From the cell containing the given text, extract its center point as [x, y] coordinate. 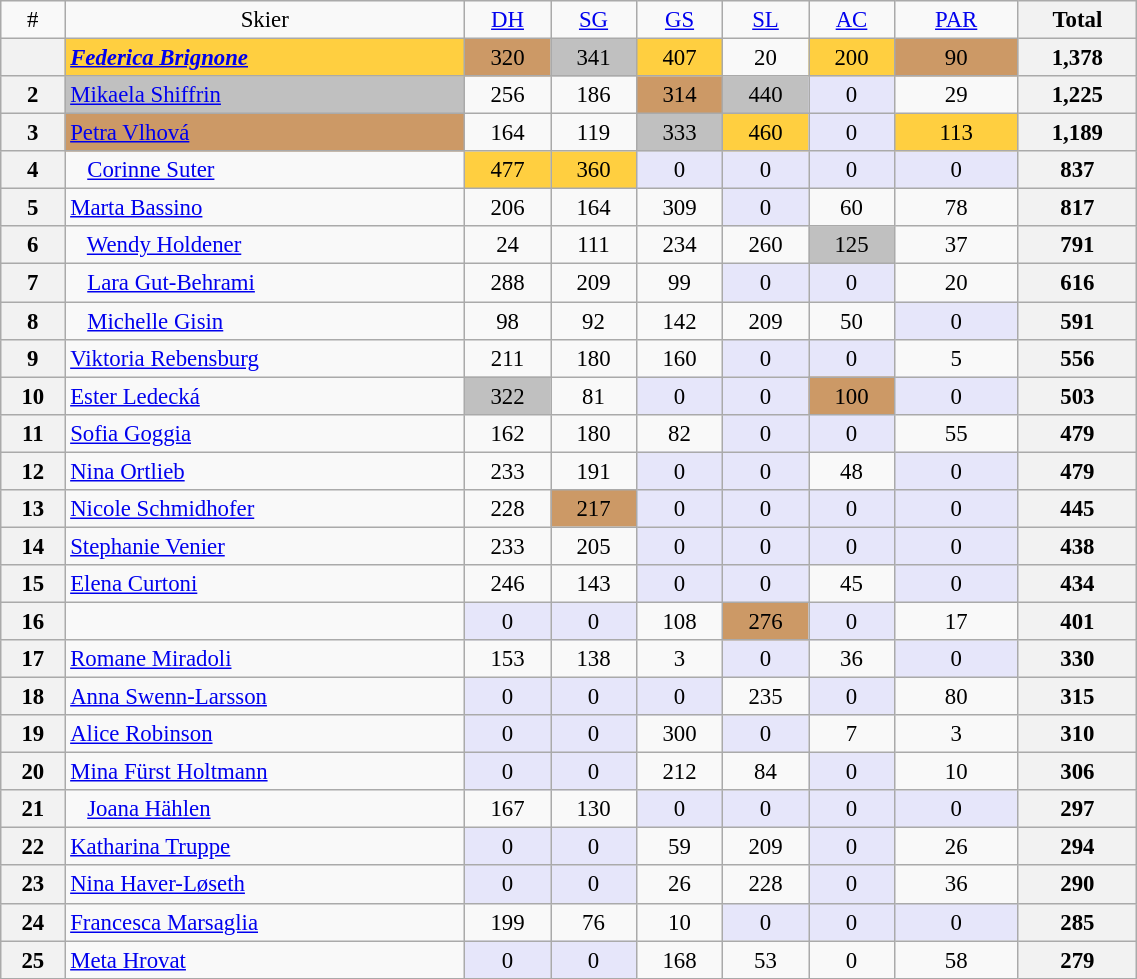
81 [594, 396]
290 [1078, 885]
440 [766, 95]
Corinne Suter [265, 170]
6 [33, 245]
211 [508, 358]
12 [33, 471]
Nina Ortlieb [265, 471]
333 [680, 133]
234 [680, 245]
92 [594, 321]
235 [766, 697]
1,378 [1078, 58]
SG [594, 20]
59 [680, 847]
Joana Hählen [265, 809]
330 [1078, 659]
256 [508, 95]
Lara Gut-Behrami [265, 283]
138 [594, 659]
AC [851, 20]
407 [680, 58]
162 [508, 433]
14 [33, 546]
Stephanie Venier [265, 546]
Petra Vlhová [265, 133]
434 [1078, 584]
11 [33, 433]
29 [956, 95]
60 [851, 208]
Viktoria Rebensburg [265, 358]
80 [956, 697]
Michelle Gisin [265, 321]
# [33, 20]
285 [1078, 922]
50 [851, 321]
SL [766, 20]
84 [766, 772]
Total [1078, 20]
Mina Fürst Holtmann [265, 772]
DH [508, 20]
111 [594, 245]
22 [33, 847]
15 [33, 584]
2 [33, 95]
1,225 [1078, 95]
288 [508, 283]
Katharina Truppe [265, 847]
837 [1078, 170]
Romane Miradoli [265, 659]
503 [1078, 396]
306 [1078, 772]
341 [594, 58]
125 [851, 245]
200 [851, 58]
791 [1078, 245]
206 [508, 208]
Alice Robinson [265, 734]
310 [1078, 734]
98 [508, 321]
320 [508, 58]
9 [33, 358]
Marta Bassino [265, 208]
18 [33, 697]
591 [1078, 321]
1,189 [1078, 133]
477 [508, 170]
Meta Hrovat [265, 960]
217 [594, 509]
276 [766, 621]
119 [594, 133]
4 [33, 170]
160 [680, 358]
45 [851, 584]
99 [680, 283]
Ester Ledecká [265, 396]
315 [1078, 697]
153 [508, 659]
143 [594, 584]
13 [33, 509]
205 [594, 546]
246 [508, 584]
Skier [265, 20]
53 [766, 960]
314 [680, 95]
8 [33, 321]
401 [1078, 621]
Nicole Schmidhofer [265, 509]
360 [594, 170]
297 [1078, 809]
167 [508, 809]
142 [680, 321]
PAR [956, 20]
309 [680, 208]
186 [594, 95]
212 [680, 772]
21 [33, 809]
19 [33, 734]
279 [1078, 960]
48 [851, 471]
445 [1078, 509]
58 [956, 960]
Anna Swenn-Larsson [265, 697]
76 [594, 922]
168 [680, 960]
260 [766, 245]
78 [956, 208]
16 [33, 621]
Sofia Goggia [265, 433]
Nina Haver-Løseth [265, 885]
100 [851, 396]
37 [956, 245]
300 [680, 734]
438 [1078, 546]
Francesca Marsaglia [265, 922]
GS [680, 20]
25 [33, 960]
322 [508, 396]
Mikaela Shiffrin [265, 95]
616 [1078, 283]
130 [594, 809]
191 [594, 471]
23 [33, 885]
Wendy Holdener [265, 245]
199 [508, 922]
460 [766, 133]
90 [956, 58]
113 [956, 133]
82 [680, 433]
108 [680, 621]
Federica Brignone [265, 58]
55 [956, 433]
556 [1078, 358]
817 [1078, 208]
Elena Curtoni [265, 584]
294 [1078, 847]
